Determine the (x, y) coordinate at the center of the cell enclosing the given text.  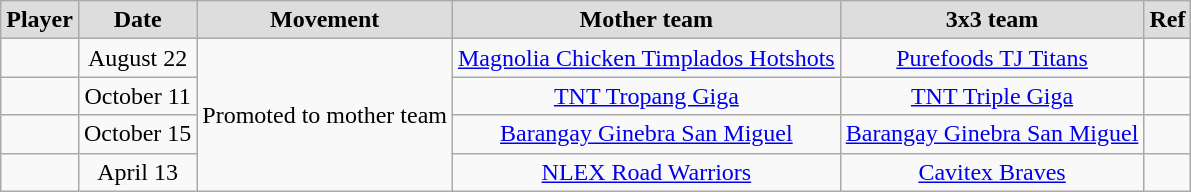
August 22 (137, 58)
Cavitex Braves (992, 172)
TNT Tropang Giga (646, 96)
3x3 team (992, 20)
Date (137, 20)
Movement (325, 20)
Purefoods TJ Titans (992, 58)
TNT Triple Giga (992, 96)
NLEX Road Warriors (646, 172)
October 15 (137, 134)
Magnolia Chicken Timplados Hotshots (646, 58)
Mother team (646, 20)
October 11 (137, 96)
Promoted to mother team (325, 115)
Ref (1168, 20)
Player (40, 20)
April 13 (137, 172)
